Find where the given text appears and provide that cell's center as [x, y] coordinate. 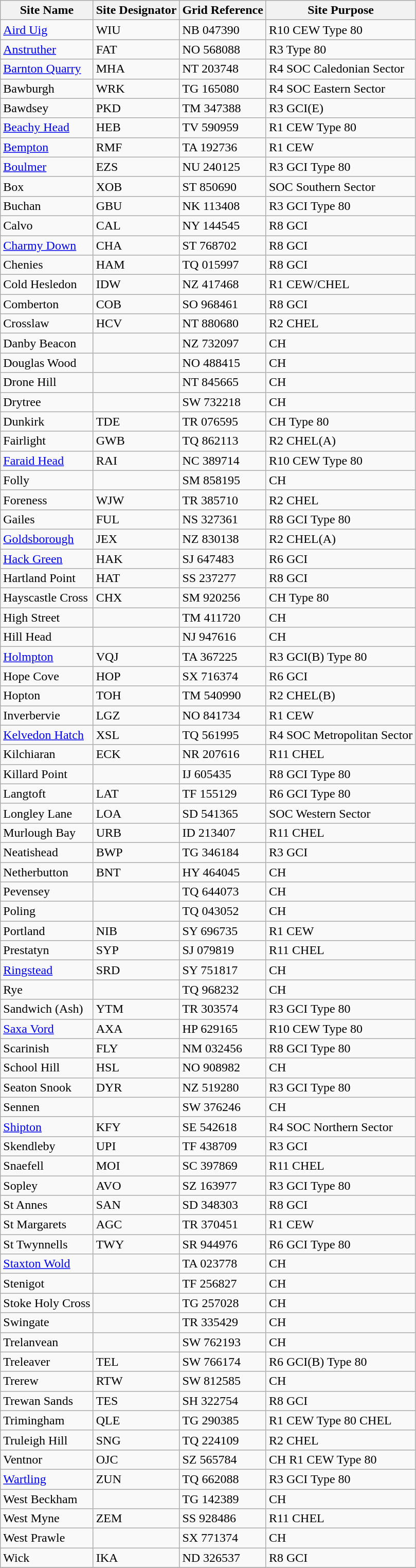
Foreness [47, 500]
NO 841734 [223, 715]
Hack Green [47, 558]
Comberton [47, 304]
NZ 519280 [223, 1087]
SH 322754 [223, 1401]
KFY [136, 1126]
Cold Hesledon [47, 285]
West Prawle [47, 1538]
Sennen [47, 1107]
Box [47, 186]
NJ 947616 [223, 637]
FUL [136, 519]
Grid Reference [223, 10]
SYP [136, 950]
SNG [136, 1440]
NK 113408 [223, 206]
Fairlight [47, 441]
PKD [136, 108]
Bawburgh [47, 89]
Barnton Quarry [47, 69]
NO 488415 [223, 363]
Dunkirk [47, 421]
IDW [136, 285]
Site Designator [136, 10]
CHA [136, 245]
SW 762193 [223, 1342]
Hayscastle Cross [47, 598]
R4 SOC Caledonian Sector [340, 69]
Stoke Holy Cross [47, 1303]
Goldsborough [47, 539]
NIB [136, 931]
GBU [136, 206]
Danby Beacon [47, 343]
TG 346184 [223, 852]
Shipton [47, 1126]
Neatishead [47, 852]
TA 367225 [223, 657]
JEX [136, 539]
Charmy Down [47, 245]
DYR [136, 1087]
TOH [136, 696]
EZS [136, 167]
WIU [136, 30]
Ringstead [47, 970]
AXA [136, 1029]
SJ 647483 [223, 558]
NM 032456 [223, 1048]
R1 CEW Type 80 CHEL [340, 1420]
West Myne [47, 1519]
SJ 079819 [223, 950]
CH R1 CEW Type 80 [340, 1459]
TES [136, 1401]
Scarinish [47, 1048]
SD 541365 [223, 813]
FLY [136, 1048]
Gailes [47, 519]
TR 385710 [223, 500]
GWB [136, 441]
Hopton [47, 696]
TQ 862113 [223, 441]
Portland [47, 931]
TM 540990 [223, 696]
Faraid Head [47, 461]
NY 144545 [223, 225]
R3 GCI(B) Type 80 [340, 657]
SOC Southern Sector [340, 186]
SY 751817 [223, 970]
Ventnor [47, 1459]
Site Name [47, 10]
R4 SOC Metropolitan Sector [340, 735]
Calvo [47, 225]
ST 768702 [223, 245]
SW 766174 [223, 1362]
UPI [136, 1146]
Wartling [47, 1479]
West Beckham [47, 1499]
TQ 561995 [223, 735]
HAM [136, 265]
Sopley [47, 1185]
SZ 163977 [223, 1185]
R4 SOC Northern Sector [340, 1126]
XOB [136, 186]
Drytree [47, 402]
NB 047390 [223, 30]
SX 716374 [223, 676]
LAT [136, 794]
Trelanvean [47, 1342]
TR 370451 [223, 1225]
NC 389714 [223, 461]
Swingate [47, 1323]
Site Purpose [340, 10]
Buchan [47, 206]
Truleigh Hill [47, 1440]
Chenies [47, 265]
SW 732218 [223, 402]
Bawdsey [47, 108]
SZ 565784 [223, 1459]
R6 GCI(B) Type 80 [340, 1362]
SOC Western Sector [340, 813]
SD 348303 [223, 1205]
Langtoft [47, 794]
IKA [136, 1558]
RMF [136, 147]
SW 376246 [223, 1107]
Skendleby [47, 1146]
NZ 830138 [223, 539]
St Annes [47, 1205]
ZUN [136, 1479]
R1 CEW/CHEL [340, 285]
NT 880680 [223, 324]
TF 438709 [223, 1146]
RAI [136, 461]
Snaefell [47, 1166]
Holmpton [47, 657]
Anstruther [47, 49]
HCV [136, 324]
Netherbutton [47, 872]
NR 207616 [223, 754]
Staxton Wold [47, 1264]
TA 192736 [223, 147]
Boulmer [47, 167]
Sandwich (Ash) [47, 1009]
COB [136, 304]
NZ 732097 [223, 343]
SM 920256 [223, 598]
Wick [47, 1558]
Folly [47, 480]
HEB [136, 128]
Trewan Sands [47, 1401]
BNT [136, 872]
Crosslaw [47, 324]
SRD [136, 970]
TF 256827 [223, 1283]
St Margarets [47, 1225]
MOI [136, 1166]
SAN [136, 1205]
Trerew [47, 1381]
Seaton Snook [47, 1087]
SS 928486 [223, 1519]
SC 397869 [223, 1166]
HAK [136, 558]
Longley Lane [47, 813]
NZ 417468 [223, 285]
TR 335429 [223, 1323]
ECK [136, 754]
Killard Point [47, 774]
Hartland Point [47, 578]
VQJ [136, 657]
NS 327361 [223, 519]
Beachy Head [47, 128]
Treleaver [47, 1362]
TF 155129 [223, 794]
School Hill [47, 1068]
SR 944976 [223, 1244]
SW 812585 [223, 1381]
TR 303574 [223, 1009]
St Twynnells [47, 1244]
TG 290385 [223, 1420]
R4 SOC Eastern Sector [340, 89]
HAT [136, 578]
Pevensey [47, 892]
ST 850690 [223, 186]
RTW [136, 1381]
ZEM [136, 1519]
NU 240125 [223, 167]
HOP [136, 676]
HSL [136, 1068]
TWY [136, 1244]
YTM [136, 1009]
Drone Hill [47, 382]
Murlough Bay [47, 833]
WJW [136, 500]
TQ 224109 [223, 1440]
Aird Uig [47, 30]
TEL [136, 1362]
TM 411720 [223, 618]
AGC [136, 1225]
Prestatyn [47, 950]
Poling [47, 911]
MHA [136, 69]
TQ 043052 [223, 911]
CHX [136, 598]
SY 696735 [223, 931]
TQ 968232 [223, 990]
LOA [136, 813]
Trimingham [47, 1420]
LGZ [136, 715]
R3 Type 80 [340, 49]
Inverbervie [47, 715]
Kilchiaran [47, 754]
TQ 015997 [223, 265]
SO 968461 [223, 304]
NO 908982 [223, 1068]
FAT [136, 49]
R2 CHEL(B) [340, 696]
SM 858195 [223, 480]
CAL [136, 225]
R3 GCI(E) [340, 108]
TQ 662088 [223, 1479]
AVO [136, 1185]
XSL [136, 735]
TQ 644073 [223, 892]
OJC [136, 1459]
Douglas Wood [47, 363]
NT 845665 [223, 382]
High Street [47, 618]
Stenigot [47, 1283]
NO 568088 [223, 49]
TV 590959 [223, 128]
NT 203748 [223, 69]
TDE [136, 421]
Rye [47, 990]
IJ 605435 [223, 774]
TG 257028 [223, 1303]
Saxa Vord [47, 1029]
Hill Head [47, 637]
QLE [136, 1420]
Hope Cove [47, 676]
TR 076595 [223, 421]
BWP [136, 852]
Bempton [47, 147]
HP 629165 [223, 1029]
R1 CEW Type 80 [340, 128]
TA 023778 [223, 1264]
SX 771374 [223, 1538]
Kelvedon Hatch [47, 735]
TG 142389 [223, 1499]
TG 165080 [223, 89]
SE 542618 [223, 1126]
HY 464045 [223, 872]
TM 347388 [223, 108]
URB [136, 833]
SS 237277 [223, 578]
WRK [136, 89]
ID 213407 [223, 833]
ND 326537 [223, 1558]
